Return (x, y) of the center of cell containing provided text 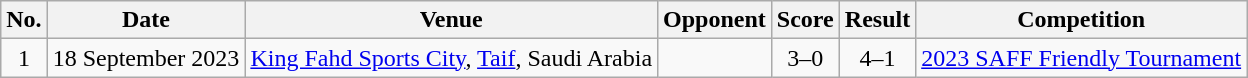
King Fahd Sports City, Taif, Saudi Arabia (452, 58)
Date (146, 20)
No. (24, 20)
Score (805, 20)
Result (877, 20)
Venue (452, 20)
Competition (1082, 20)
18 September 2023 (146, 58)
Opponent (715, 20)
1 (24, 58)
4–1 (877, 58)
2023 SAFF Friendly Tournament (1082, 58)
3–0 (805, 58)
